Determine the (X, Y) coordinate at the center of the cell enclosing the given text.  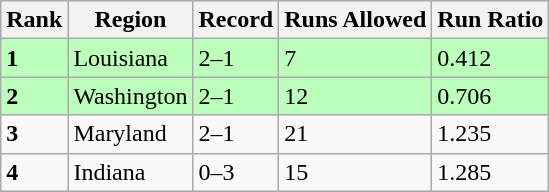
Runs Allowed (356, 20)
2 (34, 96)
3 (34, 134)
Washington (130, 96)
15 (356, 172)
7 (356, 58)
1 (34, 58)
Rank (34, 20)
0.412 (490, 58)
0–3 (236, 172)
Region (130, 20)
4 (34, 172)
Run Ratio (490, 20)
1.285 (490, 172)
1.235 (490, 134)
12 (356, 96)
Record (236, 20)
Maryland (130, 134)
Louisiana (130, 58)
21 (356, 134)
0.706 (490, 96)
Indiana (130, 172)
